Scan for the cell matching the given text and deliver its [x, y] coordinate at center. 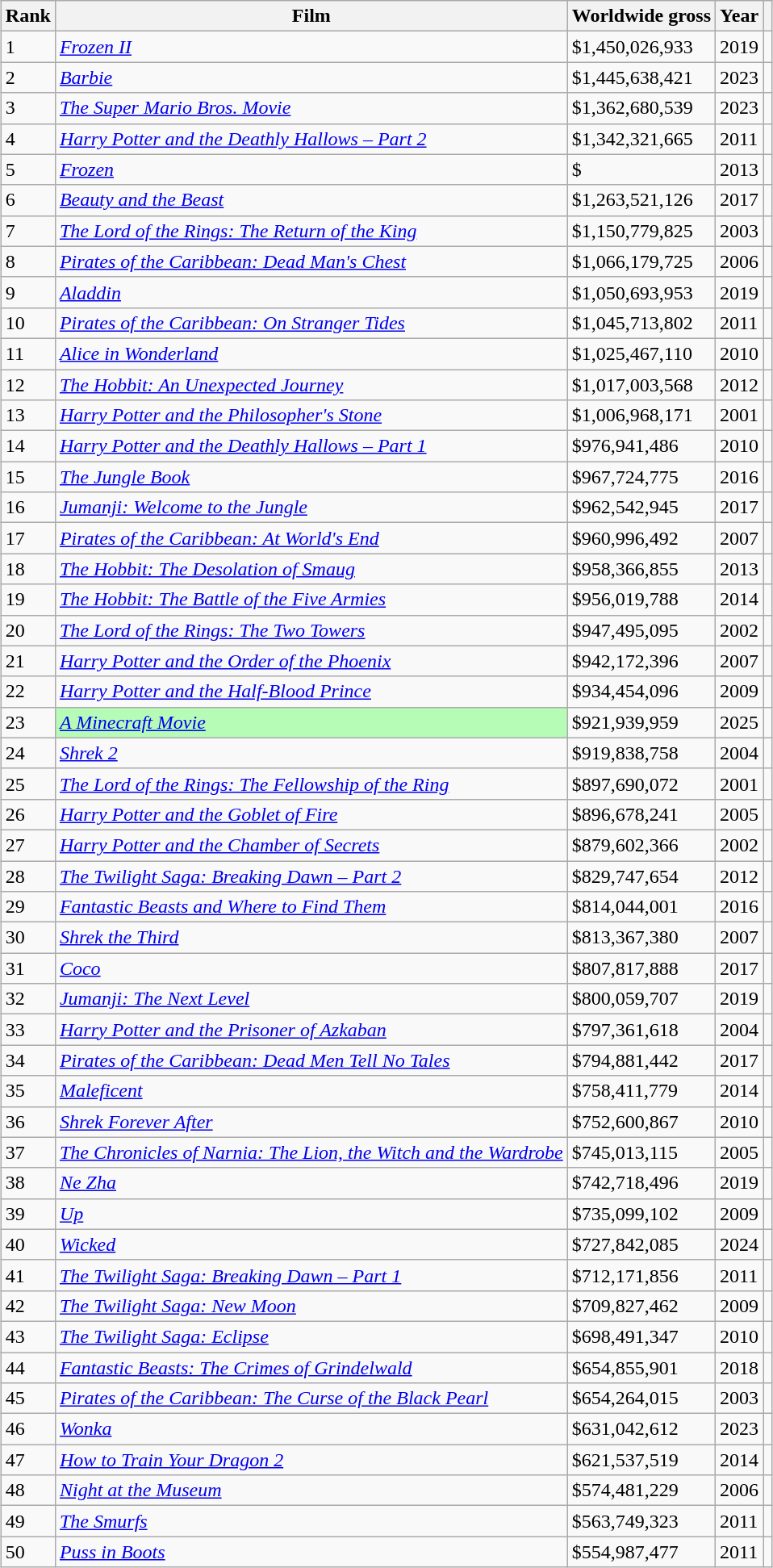
40 [27, 1244]
36 [27, 1122]
$1,445,638,421 [641, 77]
$794,881,442 [641, 1060]
16 [27, 508]
Aladdin [311, 292]
Harry Potter and the Half-Blood Prince [311, 692]
44 [27, 1368]
Shrek 2 [311, 753]
$712,171,856 [641, 1275]
41 [27, 1275]
8 [27, 261]
The Hobbit: The Desolation of Smaug [311, 569]
$745,013,115 [641, 1152]
$709,827,462 [641, 1306]
$563,749,323 [641, 1521]
3 [27, 108]
$800,059,707 [641, 999]
13 [27, 416]
$1,150,779,825 [641, 231]
$621,537,519 [641, 1460]
1 [27, 47]
22 [27, 692]
Pirates of the Caribbean: The Curse of the Black Pearl [311, 1399]
The Smurfs [311, 1521]
24 [27, 753]
17 [27, 538]
Frozen [311, 169]
$727,842,085 [641, 1244]
$758,411,779 [641, 1091]
2018 [739, 1368]
$942,172,396 [641, 661]
31 [27, 968]
30 [27, 938]
Maleficent [311, 1091]
$807,817,888 [641, 968]
$814,044,001 [641, 907]
Harry Potter and the Deathly Hallows – Part 1 [311, 446]
$1,342,321,665 [641, 139]
$976,941,486 [641, 446]
Barbie [311, 77]
$698,491,347 [641, 1336]
6 [27, 200]
Wicked [311, 1244]
$1,006,968,171 [641, 416]
$574,481,229 [641, 1491]
32 [27, 999]
Jumanji: The Next Level [311, 999]
Puss in Boots [311, 1552]
23 [27, 722]
The Jungle Book [311, 477]
33 [27, 1030]
The Super Mario Bros. Movie [311, 108]
37 [27, 1152]
The Hobbit: An Unexpected Journey [311, 385]
$956,019,788 [641, 600]
$829,747,654 [641, 876]
15 [27, 477]
$897,690,072 [641, 784]
The Hobbit: The Battle of the Five Armies [311, 600]
The Twilight Saga: Breaking Dawn – Part 2 [311, 876]
The Twilight Saga: New Moon [311, 1306]
Film [311, 16]
How to Train Your Dragon 2 [311, 1460]
The Twilight Saga: Eclipse [311, 1336]
$958,366,855 [641, 569]
A Minecraft Movie [311, 722]
$1,450,026,933 [641, 47]
Shrek the Third [311, 938]
20 [27, 630]
The Twilight Saga: Breaking Dawn – Part 1 [311, 1275]
21 [27, 661]
34 [27, 1060]
Harry Potter and the Prisoner of Azkaban [311, 1030]
The Lord of the Rings: The Fellowship of the Ring [311, 784]
27 [27, 845]
$654,264,015 [641, 1399]
Frozen II [311, 47]
Coco [311, 968]
Beauty and the Beast [311, 200]
Fantastic Beasts and Where to Find Them [311, 907]
29 [27, 907]
$1,263,521,126 [641, 200]
$554,987,477 [641, 1552]
Rank [27, 16]
50 [27, 1552]
$919,838,758 [641, 753]
$752,600,867 [641, 1122]
$960,996,492 [641, 538]
Alice in Wonderland [311, 353]
$1,045,713,802 [641, 323]
28 [27, 876]
2 [27, 77]
Pirates of the Caribbean: On Stranger Tides [311, 323]
5 [27, 169]
Harry Potter and the Philosopher's Stone [311, 416]
Pirates of the Caribbean: At World's End [311, 538]
14 [27, 446]
Harry Potter and the Order of the Phoenix [311, 661]
10 [27, 323]
$1,066,179,725 [641, 261]
$735,099,102 [641, 1214]
47 [27, 1460]
$1,017,003,568 [641, 385]
$947,495,095 [641, 630]
18 [27, 569]
2025 [739, 722]
4 [27, 139]
Shrek Forever After [311, 1122]
Jumanji: Welcome to the Jungle [311, 508]
$ [641, 169]
25 [27, 784]
Pirates of the Caribbean: Dead Men Tell No Tales [311, 1060]
$879,602,366 [641, 845]
35 [27, 1091]
Year [739, 16]
Harry Potter and the Chamber of Secrets [311, 845]
Wonka [311, 1429]
49 [27, 1521]
2024 [739, 1244]
Night at the Museum [311, 1491]
The Lord of the Rings: The Two Towers [311, 630]
Up [311, 1214]
45 [27, 1399]
$631,042,612 [641, 1429]
43 [27, 1336]
$654,855,901 [641, 1368]
$921,939,959 [641, 722]
$967,724,775 [641, 477]
$813,367,380 [641, 938]
$742,718,496 [641, 1183]
26 [27, 814]
Worldwide gross [641, 16]
48 [27, 1491]
Harry Potter and the Deathly Hallows – Part 2 [311, 139]
9 [27, 292]
The Chronicles of Narnia: The Lion, the Witch and the Wardrobe [311, 1152]
$1,362,680,539 [641, 108]
$962,542,945 [641, 508]
$797,361,618 [641, 1030]
The Lord of the Rings: The Return of the King [311, 231]
19 [27, 600]
12 [27, 385]
Fantastic Beasts: The Crimes of Grindelwald [311, 1368]
$1,050,693,953 [641, 292]
38 [27, 1183]
39 [27, 1214]
46 [27, 1429]
42 [27, 1306]
Harry Potter and the Goblet of Fire [311, 814]
$1,025,467,110 [641, 353]
$896,678,241 [641, 814]
7 [27, 231]
Ne Zha [311, 1183]
$934,454,096 [641, 692]
11 [27, 353]
Pirates of the Caribbean: Dead Man's Chest [311, 261]
